Provide the [x, y] coordinate of the cell's center where the given text is located.  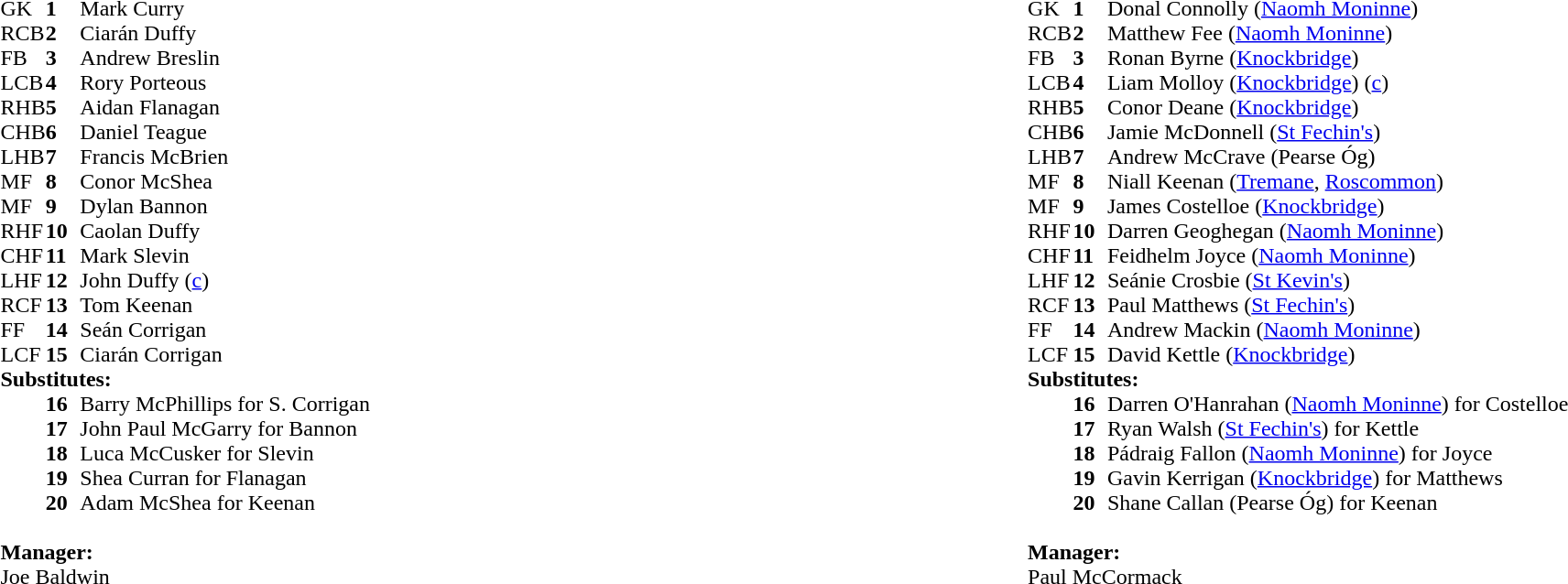
Daniel Teague [225, 132]
Aidan Flanagan [225, 108]
Seán Corrigan [225, 330]
Dylan Bannon [225, 207]
Rory Porteous [225, 82]
Mark Slevin [225, 256]
Tom Keenan [225, 306]
Barry McPhillips for S. Corrigan [225, 405]
Ciarán Duffy [225, 33]
John Paul McGarry for Bannon [225, 428]
Francis McBrien [225, 157]
Andrew Breslin [225, 59]
Adam McShea for Keenan [225, 503]
Ciarán Corrigan [225, 355]
Luca McCusker for Slevin [225, 454]
Conor McShea [225, 181]
Shea Curran for Flanagan [225, 478]
Caolan Duffy [225, 231]
John Duffy (c) [225, 280]
